Locate the cell with the specified text and output its (X, Y) center coordinate. 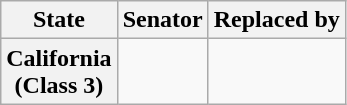
Senator (162, 20)
Replaced by (276, 20)
State (59, 20)
California(Class 3) (59, 72)
